Extract the [X, Y] coordinate from the center of the cell holding the provided text.  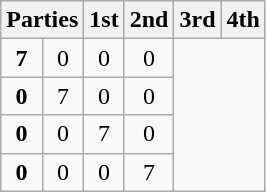
Parties [42, 20]
4th [243, 20]
3rd [198, 20]
1st [104, 20]
2nd [149, 20]
